For the text-containing cell, return its midpoint in (x, y) coordinate format. 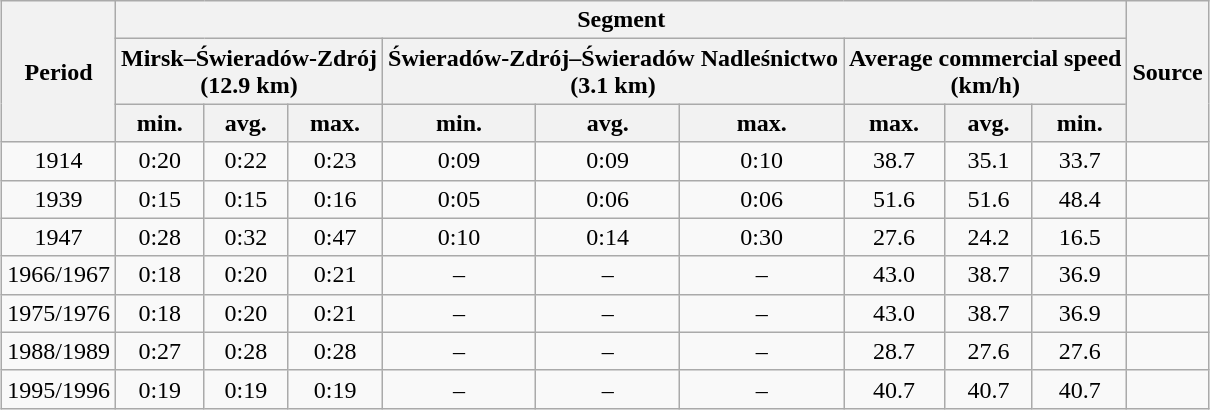
1947 (59, 237)
1939 (59, 199)
Segment (621, 20)
24.2 (989, 237)
35.1 (989, 161)
1995/1996 (59, 389)
Source (1168, 72)
0:22 (246, 161)
0:30 (762, 237)
Mirsk–Świeradów-Zdrój(12.9 km) (248, 72)
Period (59, 72)
28.7 (894, 351)
16.5 (1079, 237)
0:47 (336, 237)
0:16 (336, 199)
1988/1989 (59, 351)
48.4 (1079, 199)
0:27 (160, 351)
Świeradów-Zdrój–Świeradów Nadleśnictwo(3.1 km) (614, 72)
0:14 (608, 237)
0:23 (336, 161)
1975/1976 (59, 313)
1914 (59, 161)
Average commercial speed(km/h) (986, 72)
0:05 (460, 199)
33.7 (1079, 161)
1966/1967 (59, 275)
0:32 (246, 237)
